Extract the [X, Y] coordinate from the center of the cell holding the provided text.  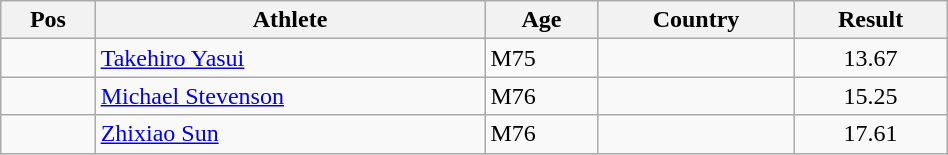
Zhixiao Sun [290, 134]
Michael Stevenson [290, 96]
Athlete [290, 20]
M75 [542, 58]
Country [696, 20]
15.25 [870, 96]
13.67 [870, 58]
Pos [48, 20]
Takehiro Yasui [290, 58]
17.61 [870, 134]
Result [870, 20]
Age [542, 20]
